Pinpoint the cell where the given text exists, returning its (X, Y) midpoint coordinate. 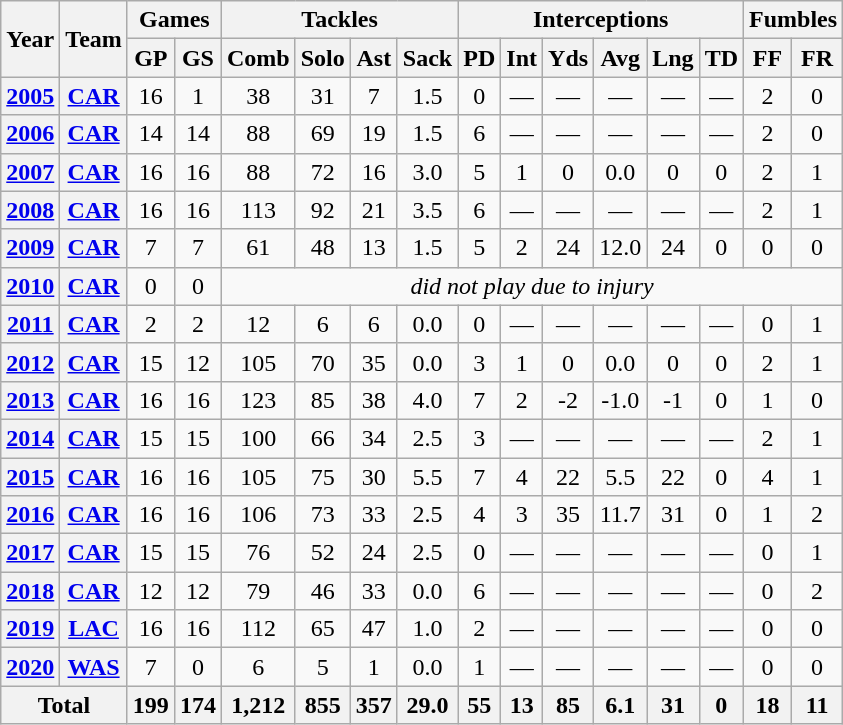
3.5 (427, 210)
48 (322, 248)
46 (322, 591)
75 (322, 477)
Solo (322, 58)
2007 (30, 172)
69 (322, 134)
2020 (30, 667)
4.0 (427, 400)
2019 (30, 629)
30 (374, 477)
-1 (673, 400)
2010 (30, 286)
Games (174, 20)
100 (258, 438)
6.1 (620, 705)
TD (721, 58)
2016 (30, 515)
Sack (427, 58)
Year (30, 39)
-2 (568, 400)
Team (94, 39)
174 (198, 705)
2013 (30, 400)
Int (522, 58)
Tackles (339, 20)
72 (322, 172)
GS (198, 58)
52 (322, 553)
61 (258, 248)
73 (322, 515)
11 (816, 705)
47 (374, 629)
70 (322, 362)
199 (150, 705)
18 (768, 705)
-1.0 (620, 400)
34 (374, 438)
2009 (30, 248)
Yds (568, 58)
106 (258, 515)
GP (150, 58)
2015 (30, 477)
21 (374, 210)
55 (480, 705)
did not play due to injury (532, 286)
2017 (30, 553)
WAS (94, 667)
LAC (94, 629)
2018 (30, 591)
76 (258, 553)
PD (480, 58)
2012 (30, 362)
2008 (30, 210)
1.0 (427, 629)
Comb (258, 58)
Fumbles (794, 20)
112 (258, 629)
Ast (374, 58)
Total (64, 705)
Lng (673, 58)
113 (258, 210)
123 (258, 400)
2014 (30, 438)
2005 (30, 96)
3.0 (427, 172)
2006 (30, 134)
Interceptions (601, 20)
66 (322, 438)
79 (258, 591)
29.0 (427, 705)
1,212 (258, 705)
12.0 (620, 248)
357 (374, 705)
11.7 (620, 515)
19 (374, 134)
FR (816, 58)
Avg (620, 58)
92 (322, 210)
855 (322, 705)
2011 (30, 324)
65 (322, 629)
FF (768, 58)
